Identify which cell holds the provided text, then report its (x, y) central coordinate. 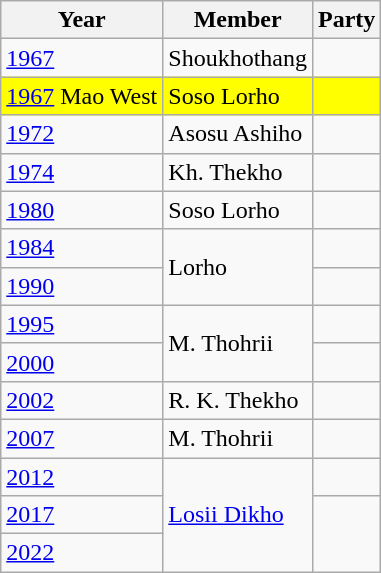
Party (347, 20)
1967 (82, 58)
1984 (82, 248)
Lorho (238, 267)
2017 (82, 515)
Shoukhothang (238, 58)
2007 (82, 438)
2022 (82, 553)
Losii Dikho (238, 515)
2012 (82, 477)
1967 Mao West (82, 96)
R. K. Thekho (238, 400)
Year (82, 20)
1972 (82, 134)
1980 (82, 210)
Kh. Thekho (238, 172)
1995 (82, 324)
1974 (82, 172)
Member (238, 20)
2000 (82, 362)
Asosu Ashiho (238, 134)
2002 (82, 400)
1990 (82, 286)
